Capture the cell that displays the provided text and extract its [x, y] central coordinate. 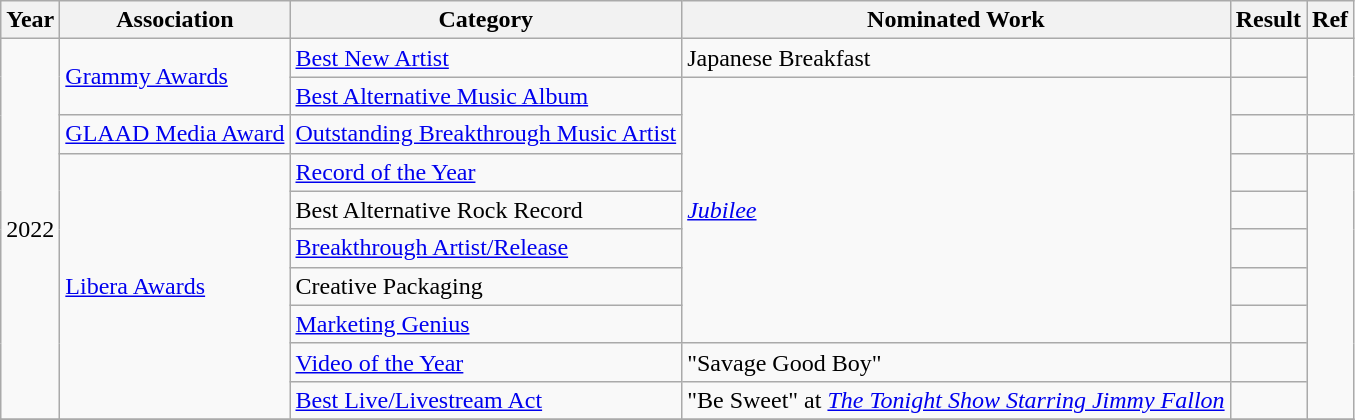
Outstanding Breakthrough Music Artist [486, 134]
2022 [30, 230]
Video of the Year [486, 362]
Libera Awards [175, 286]
Nominated Work [956, 20]
Association [175, 20]
Year [30, 20]
Best New Artist [486, 58]
Best Alternative Rock Record [486, 210]
Jubilee [956, 210]
"Savage Good Boy" [956, 362]
"Be Sweet" at The Tonight Show Starring Jimmy Fallon [956, 400]
Ref [1330, 20]
GLAAD Media Award [175, 134]
Japanese Breakfast [956, 58]
Grammy Awards [175, 77]
Category [486, 20]
Best Live/Livestream Act [486, 400]
Breakthrough Artist/Release [486, 248]
Best Alternative Music Album [486, 96]
Marketing Genius [486, 324]
Record of the Year [486, 172]
Creative Packaging [486, 286]
Result [1268, 20]
